Locate the cell with the specified text and output its (X, Y) center coordinate. 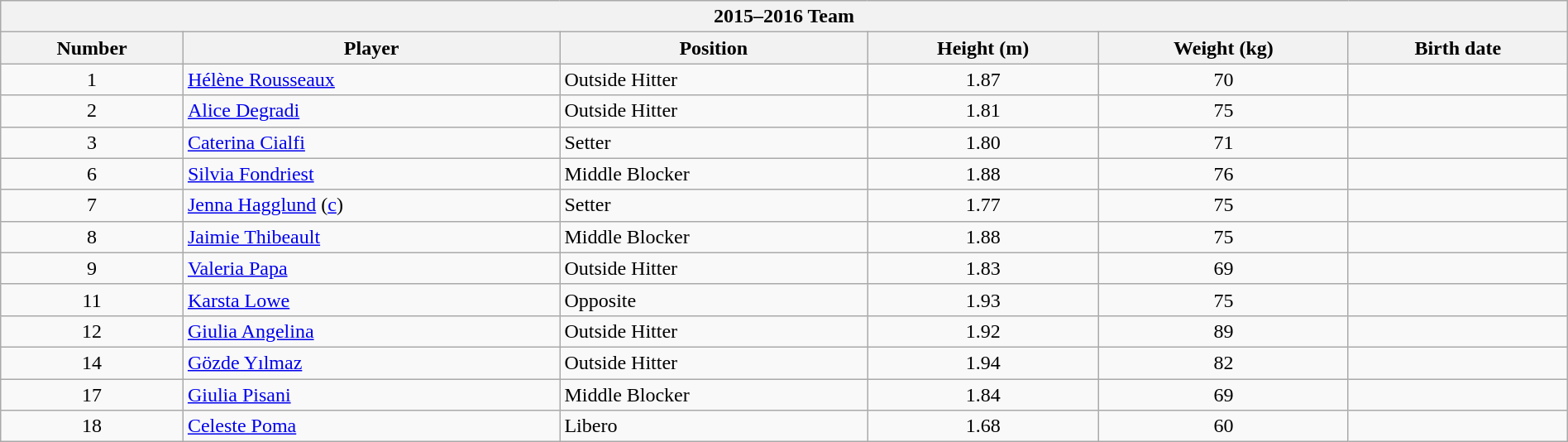
1.77 (983, 205)
1.83 (983, 268)
Height (m) (983, 48)
1.68 (983, 426)
Valeria Papa (371, 268)
76 (1224, 174)
17 (93, 395)
Alice Degradi (371, 111)
60 (1224, 426)
Weight (kg) (1224, 48)
Jenna Hagglund (c) (371, 205)
Giulia Angelina (371, 331)
3 (93, 142)
12 (93, 331)
82 (1224, 363)
Caterina Cialfi (371, 142)
14 (93, 363)
Position (714, 48)
1.84 (983, 395)
1.93 (983, 300)
Libero (714, 426)
9 (93, 268)
Gözde Yılmaz (371, 363)
Hélène Rousseaux (371, 79)
Giulia Pisani (371, 395)
Opposite (714, 300)
71 (1224, 142)
Number (93, 48)
Birth date (1457, 48)
7 (93, 205)
1.80 (983, 142)
11 (93, 300)
Karsta Lowe (371, 300)
Jaimie Thibeault (371, 237)
Silvia Fondriest (371, 174)
1.94 (983, 363)
89 (1224, 331)
70 (1224, 79)
2015–2016 Team (784, 17)
18 (93, 426)
1 (93, 79)
8 (93, 237)
1.81 (983, 111)
6 (93, 174)
Celeste Poma (371, 426)
1.92 (983, 331)
Player (371, 48)
1.87 (983, 79)
2 (93, 111)
